Pinpoint the cell where the given text exists, returning its [x, y] midpoint coordinate. 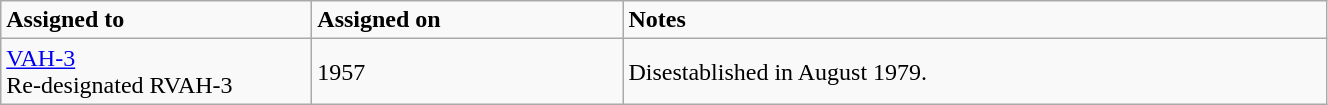
Notes [975, 20]
1957 [468, 72]
VAH-3Re-designated RVAH-3 [156, 72]
Assigned to [156, 20]
Assigned on [468, 20]
Disestablished in August 1979. [975, 72]
